Search for the cell housing the specified text and yield its [X, Y] center coordinate. 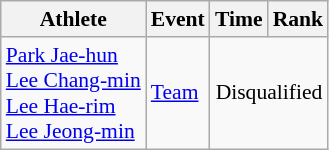
Athlete [74, 19]
Rank [298, 19]
Time [239, 19]
Event [178, 19]
Park Jae-hunLee Chang-min Lee Hae-rimLee Jeong-min [74, 93]
Team [178, 93]
Disqualified [269, 93]
